Determine the (X, Y) coordinate at the center of the cell enclosing the given text.  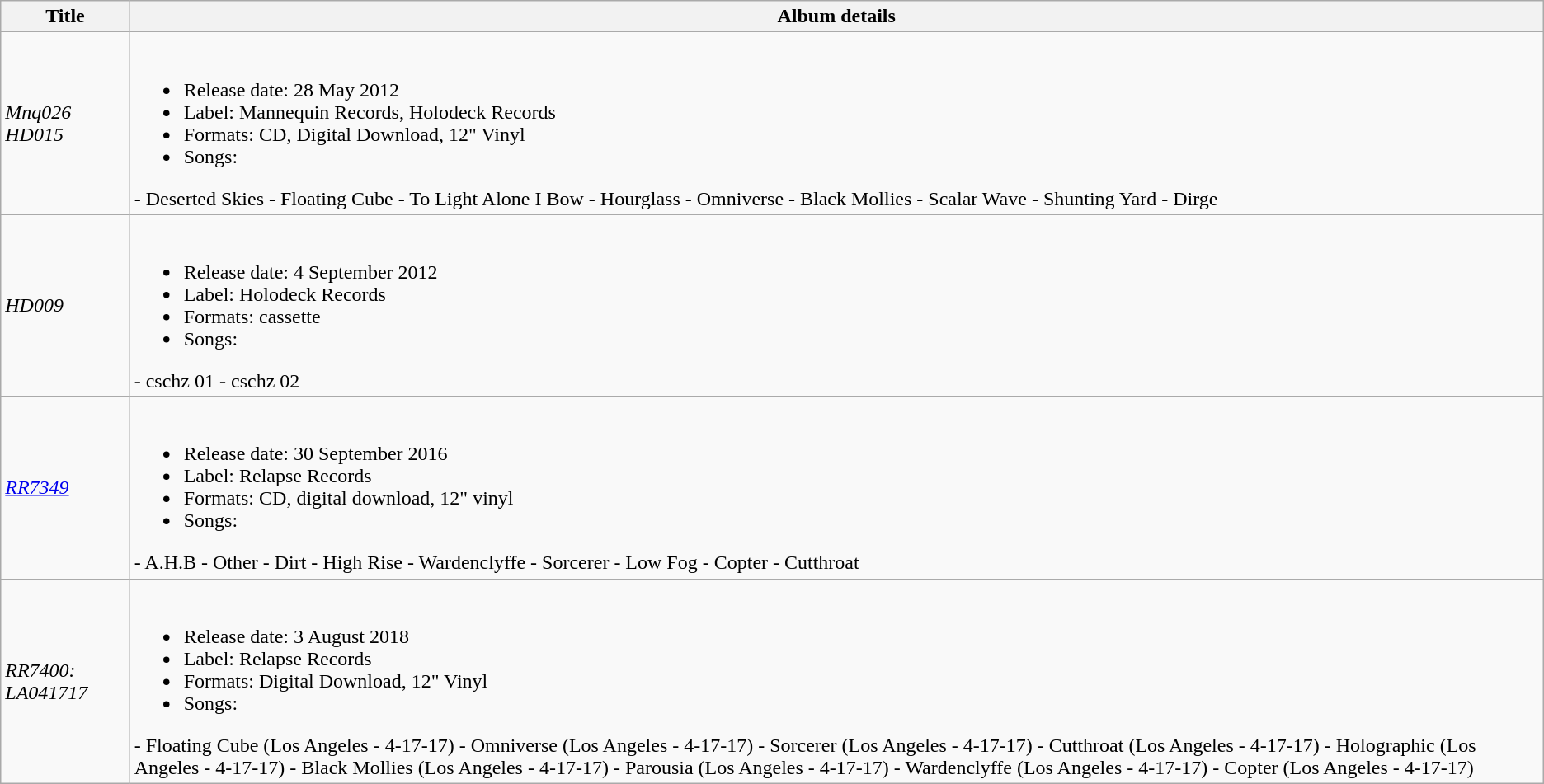
RR7349 (65, 488)
Release date: 4 September 2012Label: Holodeck RecordsFormats: cassetteSongs:- cschz 01 - cschz 02 (836, 305)
RR7400: LA041717 (65, 681)
Mnq026HD015 (65, 124)
HD009 (65, 305)
Album details (836, 16)
Title (65, 16)
